For the text-containing cell, return its midpoint in (X, Y) coordinate format. 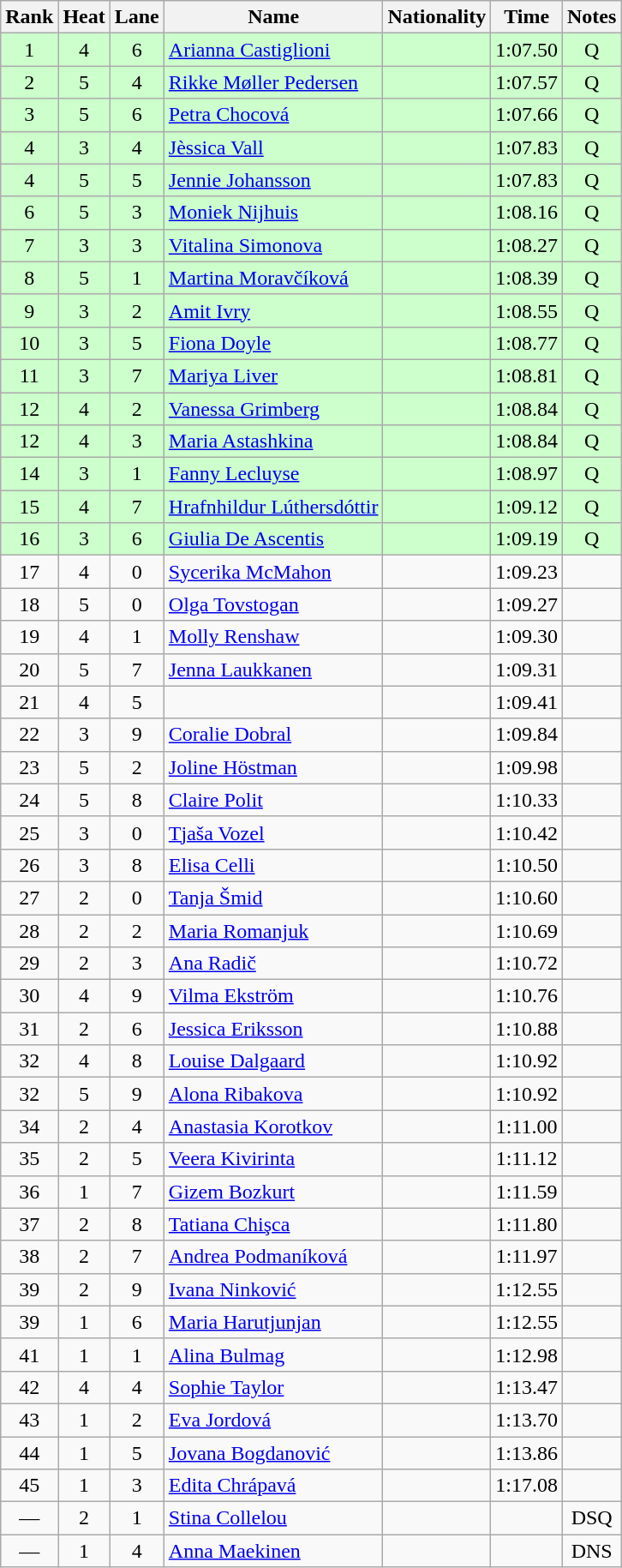
Anastasia Korotkov (273, 1126)
Coralie Dobral (273, 735)
Rank (29, 17)
1:13.47 (527, 1387)
Sophie Taylor (273, 1387)
29 (29, 964)
Tatiana Chişca (273, 1224)
Stina Collelou (273, 1518)
1:08.97 (527, 474)
42 (29, 1387)
Lane (137, 17)
Andrea Podmaníková (273, 1257)
1:08.55 (527, 310)
Alona Ribakova (273, 1094)
1:10.42 (527, 832)
Claire Polit (273, 800)
Edita Chrápavá (273, 1486)
Petra Chocová (273, 115)
1:09.27 (527, 604)
27 (29, 898)
10 (29, 343)
45 (29, 1486)
Gizem Bozkurt (273, 1192)
17 (29, 572)
1:09.31 (527, 670)
43 (29, 1420)
21 (29, 702)
Eva Jordová (273, 1420)
Maria Astashkina (273, 442)
1:08.77 (527, 343)
1:09.19 (527, 539)
Alina Bulmag (273, 1355)
26 (29, 865)
22 (29, 735)
1:08.81 (527, 375)
1:10.50 (527, 865)
Ivana Ninković (273, 1289)
44 (29, 1453)
Jessica Eriksson (273, 1029)
1:08.27 (527, 245)
1:11.59 (527, 1192)
1:13.86 (527, 1453)
1:11.80 (527, 1224)
1:17.08 (527, 1486)
DNS (591, 1551)
Anna Maekinen (273, 1551)
Name (273, 17)
Vitalina Simonova (273, 245)
19 (29, 637)
Hrafnhildur Lúthersdóttir (273, 507)
Maria Harutjunjan (273, 1322)
Sycerika McMahon (273, 572)
Mariya Liver (273, 375)
28 (29, 930)
23 (29, 767)
Fiona Doyle (273, 343)
15 (29, 507)
Martina Moravčíková (273, 278)
Heat (84, 17)
1:11.00 (527, 1126)
18 (29, 604)
1:08.39 (527, 278)
37 (29, 1224)
Amit Ivry (273, 310)
36 (29, 1192)
1:10.33 (527, 800)
20 (29, 670)
16 (29, 539)
Vilma Ekström (273, 996)
1:13.70 (527, 1420)
14 (29, 474)
1:08.16 (527, 213)
1:11.97 (527, 1257)
1:10.69 (527, 930)
1:09.84 (527, 735)
Tjaša Vozel (273, 832)
34 (29, 1126)
25 (29, 832)
1:09.12 (527, 507)
1:09.41 (527, 702)
1:10.60 (527, 898)
Jennie Johansson (273, 180)
1:10.88 (527, 1029)
1:10.72 (527, 964)
1:11.12 (527, 1159)
1:12.98 (527, 1355)
Ana Radič (273, 964)
1:07.66 (527, 115)
Nationality (437, 17)
Moniek Nijhuis (273, 213)
Notes (591, 17)
11 (29, 375)
Vanessa Grimberg (273, 409)
Tanja Šmid (273, 898)
Veera Kivirinta (273, 1159)
DSQ (591, 1518)
1:07.57 (527, 82)
Jèssica Vall (273, 147)
38 (29, 1257)
1:09.23 (527, 572)
Joline Höstman (273, 767)
1:09.30 (527, 637)
Jovana Bogdanović (273, 1453)
Jenna Laukkanen (273, 670)
30 (29, 996)
Rikke Møller Pedersen (273, 82)
Elisa Celli (273, 865)
Time (527, 17)
1:10.76 (527, 996)
35 (29, 1159)
Molly Renshaw (273, 637)
Louise Dalgaard (273, 1061)
41 (29, 1355)
1:07.50 (527, 50)
Giulia De Ascentis (273, 539)
Arianna Castiglioni (273, 50)
Fanny Lecluyse (273, 474)
Olga Tovstogan (273, 604)
Maria Romanjuk (273, 930)
1:09.98 (527, 767)
24 (29, 800)
31 (29, 1029)
